Locate the cell with the specified text and output its (x, y) center coordinate. 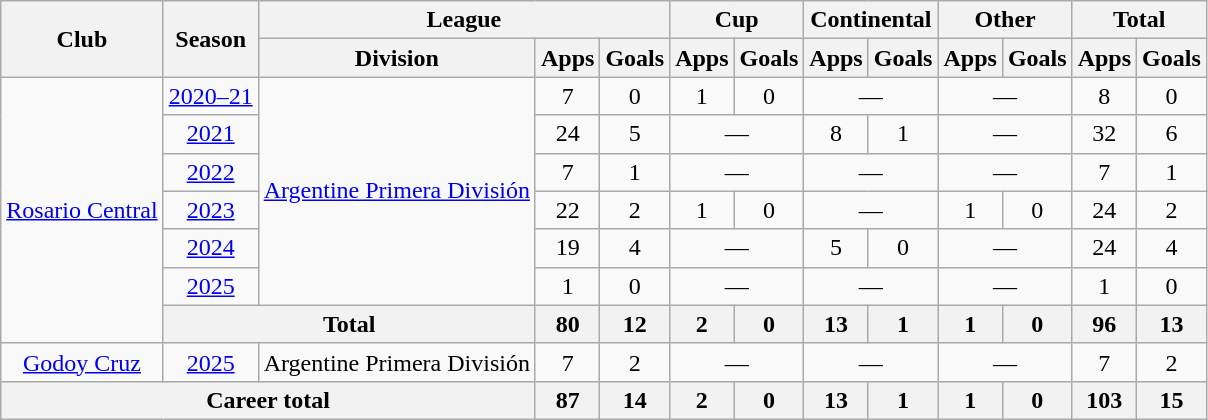
12 (635, 324)
2020–21 (210, 96)
League (464, 20)
Godoy Cruz (82, 362)
6 (1172, 134)
22 (567, 210)
19 (567, 248)
87 (567, 400)
2023 (210, 210)
Division (396, 58)
Other (1005, 20)
15 (1172, 400)
Career total (268, 400)
2022 (210, 172)
Rosario Central (82, 210)
Cup (737, 20)
96 (1104, 324)
103 (1104, 400)
32 (1104, 134)
Club (82, 39)
Continental (871, 20)
Season (210, 39)
14 (635, 400)
2024 (210, 248)
2021 (210, 134)
80 (567, 324)
